Determine the [x, y] coordinate at the center of the cell enclosing the given text.  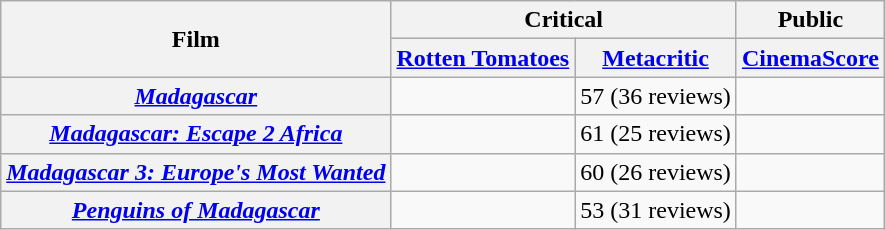
61 (25 reviews) [656, 134]
Madagascar 3: Europe's Most Wanted [196, 172]
Public [810, 20]
57 (36 reviews) [656, 96]
Film [196, 39]
Critical [564, 20]
53 (31 reviews) [656, 210]
Metacritic [656, 58]
Penguins of Madagascar [196, 210]
Madagascar: Escape 2 Africa [196, 134]
60 (26 reviews) [656, 172]
CinemaScore [810, 58]
Madagascar [196, 96]
Rotten Tomatoes [483, 58]
